Detect which cell encompasses the target text, then output its (x, y) center coordinate. 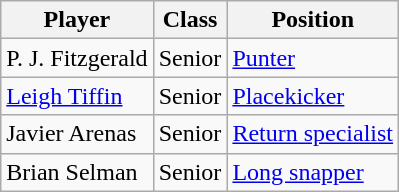
Class (190, 20)
P. J. Fitzgerald (77, 58)
Brian Selman (77, 172)
Return specialist (313, 134)
Placekicker (313, 96)
Player (77, 20)
Position (313, 20)
Leigh Tiffin (77, 96)
Javier Arenas (77, 134)
Punter (313, 58)
Long snapper (313, 172)
